Locate the cell with the specified text and output its [x, y] center coordinate. 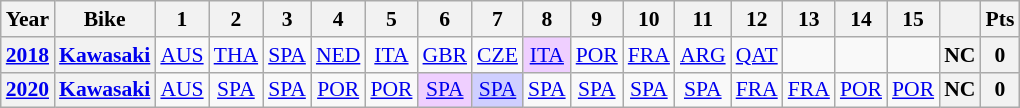
5 [391, 19]
NED [338, 55]
ARG [703, 55]
13 [809, 19]
Year [28, 19]
1 [182, 19]
6 [446, 19]
3 [287, 19]
15 [913, 19]
9 [597, 19]
GBR [446, 55]
2018 [28, 55]
11 [703, 19]
CZE [498, 55]
12 [757, 19]
2020 [28, 90]
2 [236, 19]
Pts [1000, 19]
QAT [757, 55]
THA [236, 55]
14 [861, 19]
8 [547, 19]
4 [338, 19]
Bike [104, 19]
7 [498, 19]
10 [649, 19]
